Identify which cell holds the provided text, then report its (X, Y) central coordinate. 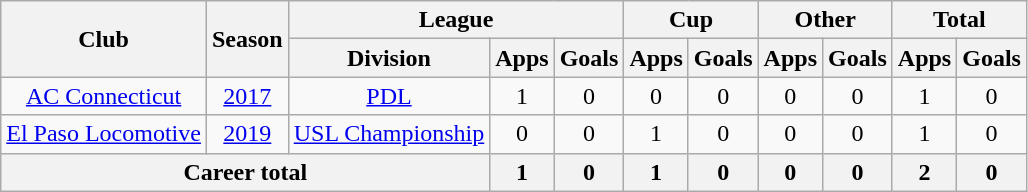
Division (389, 58)
League (456, 20)
Club (104, 39)
2 (924, 172)
Career total (246, 172)
El Paso Locomotive (104, 134)
Total (959, 20)
Other (825, 20)
2017 (247, 96)
2019 (247, 134)
USL Championship (389, 134)
Cup (691, 20)
PDL (389, 96)
Season (247, 39)
AC Connecticut (104, 96)
